Search for the cell housing the specified text and yield its (x, y) center coordinate. 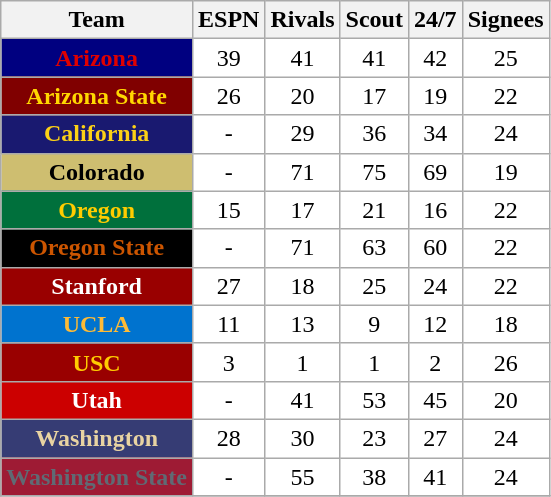
36 (374, 134)
34 (435, 134)
Arizona State (97, 96)
Washington (97, 438)
Arizona (97, 58)
Rivals (302, 20)
ESPN (229, 20)
Utah (97, 400)
55 (302, 477)
38 (374, 477)
Signees (506, 20)
12 (435, 324)
California (97, 134)
23 (374, 438)
24/7 (435, 20)
28 (229, 438)
Team (97, 20)
75 (374, 172)
13 (302, 324)
69 (435, 172)
16 (435, 210)
30 (302, 438)
11 (229, 324)
21 (374, 210)
Oregon (97, 210)
UCLA (97, 324)
15 (229, 210)
29 (302, 134)
63 (374, 248)
53 (374, 400)
39 (229, 58)
9 (374, 324)
USC (97, 362)
3 (229, 362)
2 (435, 362)
Colorado (97, 172)
Stanford (97, 286)
42 (435, 58)
60 (435, 248)
Scout (374, 20)
Oregon State (97, 248)
Washington State (97, 477)
45 (435, 400)
